Determine the (x, y) coordinate at the center of the cell enclosing the given text.  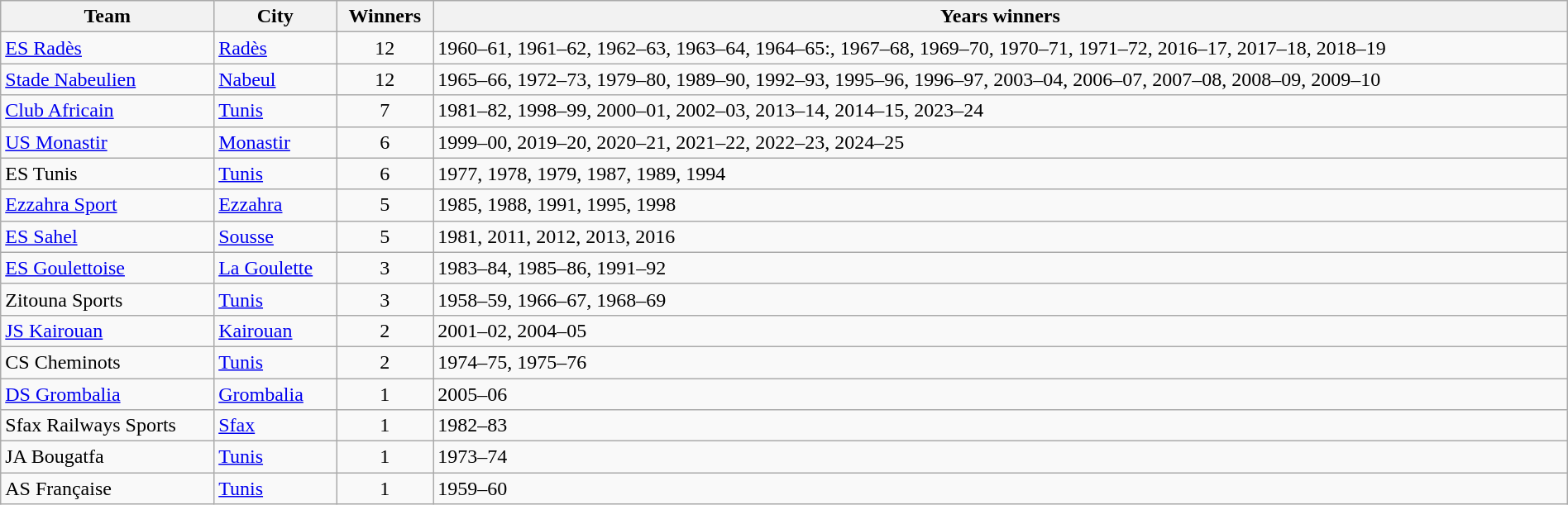
Years winners (1001, 17)
2005–06 (1001, 394)
Radès (275, 48)
2001–02, 2004–05 (1001, 331)
Sfax Railways Sports (108, 426)
1985, 1988, 1991, 1995, 1998 (1001, 205)
City (275, 17)
7 (385, 111)
Monastir (275, 142)
1981, 2011, 2012, 2013, 2016 (1001, 236)
Stade Nabeulien (108, 79)
1965–66, 1972–73, 1979–80, 1989–90, 1992–93, 1995–96, 1996–97, 2003–04, 2006–07, 2007–08, 2008–09, 2009–10 (1001, 79)
ES Sahel (108, 236)
ES Radès (108, 48)
1974–75, 1975–76 (1001, 362)
AS Française (108, 488)
DS Grombalia (108, 394)
CS Cheminots (108, 362)
JS Kairouan (108, 331)
Zitouna Sports (108, 299)
Kairouan (275, 331)
1973–74 (1001, 457)
1981–82, 1998–99, 2000–01, 2002–03, 2013–14, 2014–15, 2023–24 (1001, 111)
ES Goulettoise (108, 268)
Winners (385, 17)
1958–59, 1966–67, 1968–69 (1001, 299)
La Goulette (275, 268)
1959–60 (1001, 488)
1960–61, 1961–62, 1962–63, 1963–64, 1964–65:, 1967–68, 1969–70, 1970–71, 1971–72, 2016–17, 2017–18, 2018–19 (1001, 48)
ES Tunis (108, 174)
Sfax (275, 426)
Team (108, 17)
1982–83 (1001, 426)
Ezzahra (275, 205)
Nabeul (275, 79)
Grombalia (275, 394)
JA Bougatfa (108, 457)
1999–00, 2019–20, 2020–21, 2021–22, 2022–23, 2024–25 (1001, 142)
Sousse (275, 236)
US Monastir (108, 142)
Ezzahra Sport (108, 205)
1983–84, 1985–86, 1991–92 (1001, 268)
1977, 1978, 1979, 1987, 1989, 1994 (1001, 174)
Club Africain (108, 111)
